Detect which cell encompasses the target text, then output its [x, y] center coordinate. 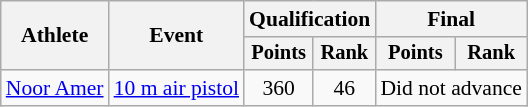
360 [278, 88]
Noor Amer [55, 88]
Event [176, 36]
Athlete [55, 36]
Qualification [310, 19]
10 m air pistol [176, 88]
Did not advance [451, 88]
46 [344, 88]
Final [451, 19]
